Detect which cell encompasses the target text, then output its [X, Y] center coordinate. 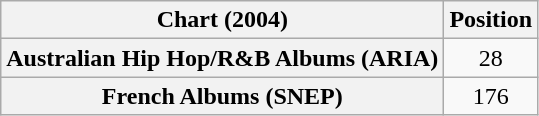
28 [491, 58]
Chart (2004) [222, 20]
French Albums (SNEP) [222, 96]
Position [491, 20]
Australian Hip Hop/R&B Albums (ARIA) [222, 58]
176 [491, 96]
